Find where the given text appears and provide that cell's center as [X, Y] coordinate. 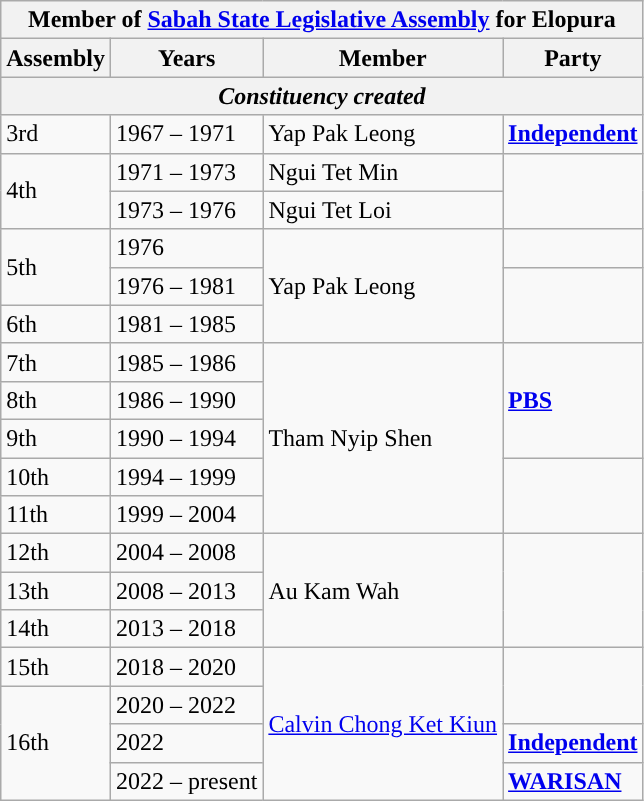
1985 – 1986 [186, 362]
1986 – 1990 [186, 400]
2020 – 2022 [186, 705]
PBS [573, 400]
7th [56, 362]
Au Kam Wah [383, 591]
16th [56, 743]
Assembly [56, 58]
Years [186, 58]
Constituency created [322, 96]
2013 – 2018 [186, 629]
1967 – 1971 [186, 134]
8th [56, 400]
1981 – 1985 [186, 324]
Ngui Tet Loi [383, 210]
1971 – 1973 [186, 172]
1976 [186, 248]
Member [383, 58]
11th [56, 515]
2022 – present [186, 781]
WARISAN [573, 781]
3rd [56, 134]
5th [56, 267]
Calvin Chong Ket Kiun [383, 724]
1976 – 1981 [186, 286]
1999 – 2004 [186, 515]
2022 [186, 743]
1994 – 1999 [186, 477]
12th [56, 553]
2004 – 2008 [186, 553]
Party [573, 58]
6th [56, 324]
13th [56, 591]
Member of Sabah State Legislative Assembly for Elopura [322, 20]
1990 – 1994 [186, 438]
14th [56, 629]
2008 – 2013 [186, 591]
1973 – 1976 [186, 210]
9th [56, 438]
15th [56, 667]
Ngui Tet Min [383, 172]
4th [56, 191]
2018 – 2020 [186, 667]
Tham Nyip Shen [383, 438]
10th [56, 477]
